Return the [x, y] coordinate for the center point of the cell that contains the specified text.  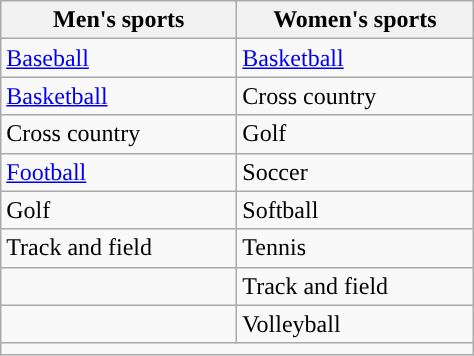
Baseball [119, 58]
Tennis [355, 248]
Men's sports [119, 20]
Volleyball [355, 324]
Soccer [355, 172]
Softball [355, 210]
Women's sports [355, 20]
Football [119, 172]
